Find where the given text appears and provide that cell's center as [x, y] coordinate. 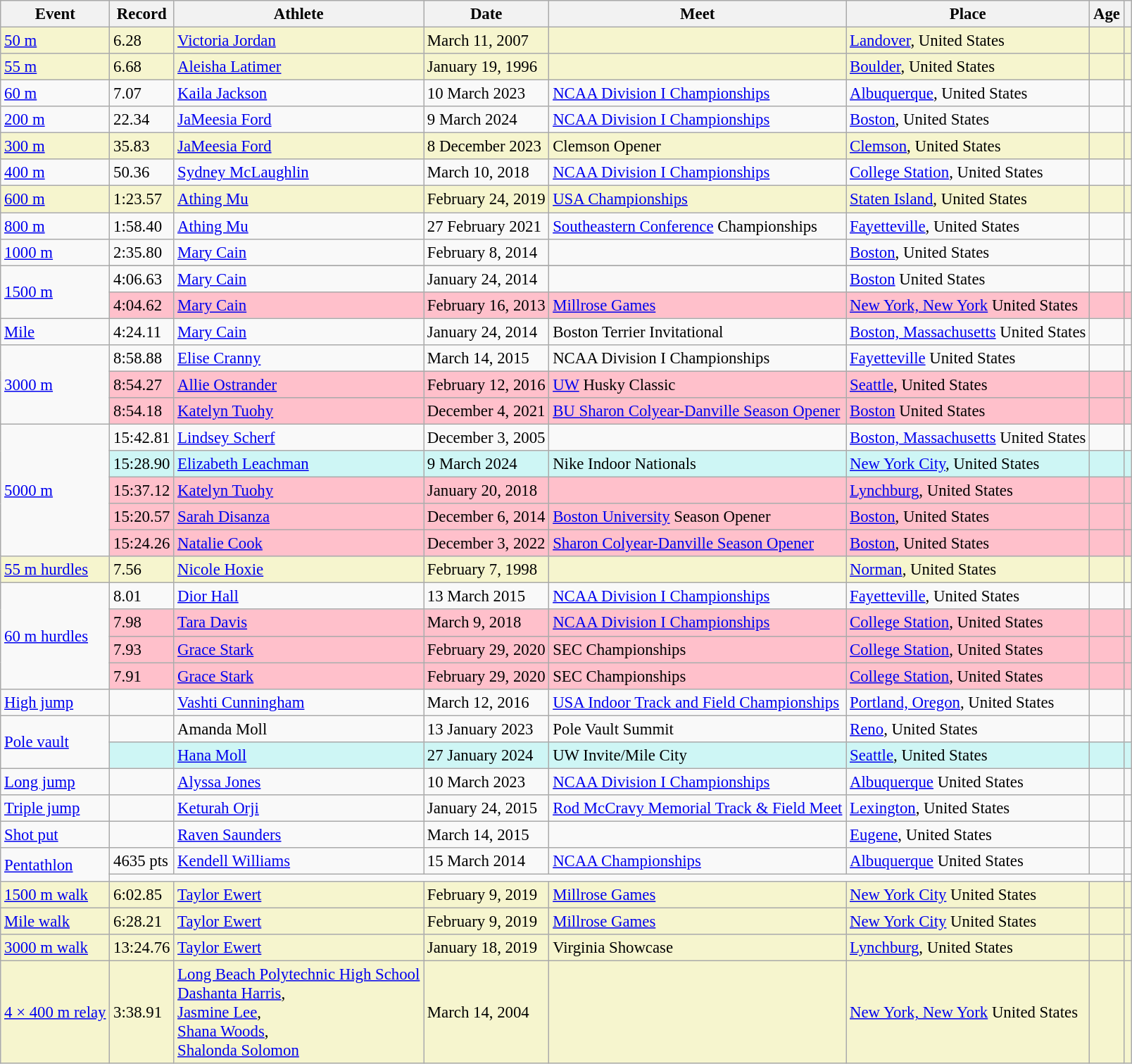
Reno, United States [968, 729]
High jump [55, 702]
Boston University Season Opener [698, 517]
January 24, 2015 [486, 808]
35.83 [142, 146]
1500 m [55, 292]
Staten Island, United States [968, 199]
5000 m [55, 490]
3:38.91 [142, 1013]
Date [486, 14]
UW Husky Classic [698, 384]
13:24.76 [142, 948]
15:42.81 [142, 437]
4635 pts [142, 861]
15:28.90 [142, 464]
3000 m [55, 384]
1:23.57 [142, 199]
Shot put [55, 834]
Meet [698, 14]
13 January 2023 [486, 729]
8 December 2023 [486, 146]
55 m [55, 67]
15:24.26 [142, 544]
55 m hurdles [55, 570]
8:54.27 [142, 384]
Record [142, 14]
200 m [55, 120]
USA Indoor Track and Field Championships [698, 702]
8:58.88 [142, 358]
7.93 [142, 649]
800 m [55, 226]
4:04.62 [142, 305]
Alyssa Jones [298, 782]
March 10, 2018 [486, 173]
Norman, United States [968, 570]
8.01 [142, 596]
Boston Terrier Invitational [698, 332]
7.98 [142, 623]
March 14, 2004 [486, 1013]
USA Championships [698, 199]
Natalie Cook [298, 544]
22.34 [142, 120]
Virginia Showcase [698, 948]
Portland, Oregon, United States [968, 702]
Kendell Williams [298, 861]
50 m [55, 41]
February 12, 2016 [486, 384]
13 March 2015 [486, 596]
Nike Indoor Nationals [698, 464]
Lindsey Scherf [298, 437]
2:35.80 [142, 252]
Allie Ostrander [298, 384]
Albuquerque, United States [968, 94]
Pole vault [55, 742]
15 March 2014 [486, 861]
February 16, 2013 [486, 305]
February 7, 1998 [486, 570]
Nicole Hoxie [298, 570]
Long Beach Polytechnic High SchoolDashanta Harris,Jasmine Lee,Shana Woods,Shalonda Solomon [298, 1013]
4:24.11 [142, 332]
27 January 2024 [486, 756]
Elizabeth Leachman [298, 464]
Clemson, United States [968, 146]
February 24, 2019 [486, 199]
Sharon Colyear-Danville Season Opener [698, 544]
December 4, 2021 [486, 411]
Mile walk [55, 922]
Sarah Disanza [298, 517]
Rod McCravy Memorial Track & Field Meet [698, 808]
Pentathlon [55, 865]
UW Invite/Mile City [698, 756]
Tara Davis [298, 623]
7.07 [142, 94]
6.28 [142, 41]
Sydney McLaughlin [298, 173]
Dior Hall [298, 596]
December 3, 2022 [486, 544]
1500 m walk [55, 895]
Kaila Jackson [298, 94]
1000 m [55, 252]
December 3, 2005 [486, 437]
1:58.40 [142, 226]
March 11, 2007 [486, 41]
Keturah Orji [298, 808]
December 6, 2014 [486, 517]
50.36 [142, 173]
January 18, 2019 [486, 948]
Event [55, 14]
Long jump [55, 782]
Clemson Opener [698, 146]
Pole Vault Summit [698, 729]
Elise Cranny [298, 358]
January 20, 2018 [486, 491]
Vashti Cunningham [298, 702]
March 12, 2016 [486, 702]
Triple jump [55, 808]
Victoria Jordan [298, 41]
6.68 [142, 67]
NCAA Championships [698, 861]
Place [968, 14]
Age [1107, 14]
Athlete [298, 14]
March 9, 2018 [486, 623]
400 m [55, 173]
February 8, 2014 [486, 252]
15:37.12 [142, 491]
300 m [55, 146]
New York City, United States [968, 464]
Amanda Moll [298, 729]
Lexington, United States [968, 808]
27 February 2021 [486, 226]
3000 m walk [55, 948]
60 m hurdles [55, 636]
6:28.21 [142, 922]
January 19, 1996 [486, 67]
15:20.57 [142, 517]
Landover, United States [968, 41]
Eugene, United States [968, 834]
BU Sharon Colyear-Danville Season Opener [698, 411]
4:06.63 [142, 279]
Boulder, United States [968, 67]
6:02.85 [142, 895]
4 × 400 m relay [55, 1013]
7.56 [142, 570]
Hana Moll [298, 756]
7.91 [142, 676]
600 m [55, 199]
Aleisha Latimer [298, 67]
Raven Saunders [298, 834]
8:54.18 [142, 411]
60 m [55, 94]
Mile [55, 332]
Fayetteville United States [968, 358]
Southeastern Conference Championships [698, 226]
